Identify which cell holds the provided text, then report its (X, Y) central coordinate. 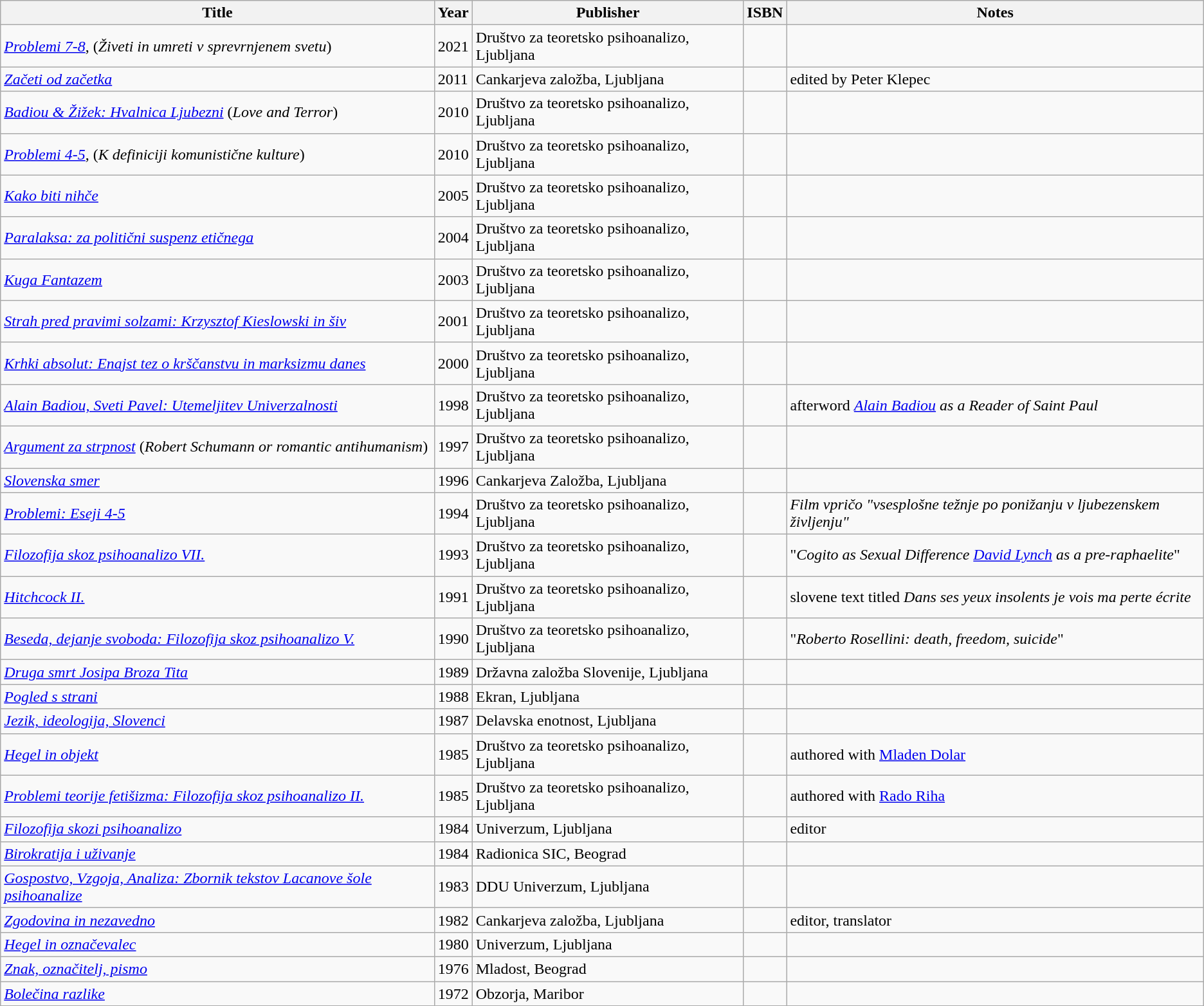
Birokratija i uživanje (217, 854)
DDU Univerzum, Ljubljana (608, 886)
Title (217, 13)
Kuga Fantazem (217, 279)
2005 (453, 196)
1980 (453, 944)
1991 (453, 597)
editor (995, 829)
Problemi 7-8, (Živeti in umreti v sprevrnjenem svetu) (217, 46)
"Roberto Rosellini: death, freedom, suicide" (995, 639)
Film vpričo "vsesplošne težnje po ponižanju v ljubezenskem življenju" (995, 513)
edited by Peter Klepec (995, 79)
Publisher (608, 13)
Year (453, 13)
Badiou & Žižek: Hvalnica Ljubezni (Love and Terror) (217, 112)
Strah pred pravimi solzami: Krzysztof Kieslowski in šiv (217, 322)
1993 (453, 556)
1976 (453, 969)
Hegel in označevalec (217, 944)
Delavska enotnost, Ljubljana (608, 721)
Filozofija skozi psihoanalizo (217, 829)
1989 (453, 672)
Zgodovina in nezavedno (217, 920)
1987 (453, 721)
2021 (453, 46)
Slovenska smer (217, 480)
1990 (453, 639)
Alain Badiou, Sveti Pavel: Utemeljitev Univerzalnosti (217, 405)
2001 (453, 322)
Državna založba Slovenije, Ljubljana (608, 672)
Hegel in objekt (217, 754)
2011 (453, 79)
Bolečina razlike (217, 994)
Ekran, Ljubljana (608, 697)
1994 (453, 513)
authored with Rado Riha (995, 796)
afterword Alain Badiou as a Reader of Saint Paul (995, 405)
Problemi: Eseji 4-5 (217, 513)
Hitchcock II. (217, 597)
1997 (453, 446)
Paralaksa: za politični suspenz etičnega (217, 238)
"Cogito as Sexual Difference David Lynch as a pre-raphaelite" (995, 556)
Cankarjeva Založba, Ljubljana (608, 480)
1982 (453, 920)
1998 (453, 405)
Filozofija skoz psihoanalizo VII. (217, 556)
Pogled s strani (217, 697)
Znak, označitelj, pismo (217, 969)
editor, translator (995, 920)
Druga smrt Josipa Broza Tita (217, 672)
Gospostvo, Vzgoja, Analiza: Zbornik tekstov Lacanove šole psihoanalize (217, 886)
Beseda, dejanje svoboda: Filozofija skoz psihoanalizo V. (217, 639)
2003 (453, 279)
1972 (453, 994)
2004 (453, 238)
Problemi 4-5, (K definiciji komunistične kulture) (217, 154)
ISBN (765, 13)
1983 (453, 886)
Notes (995, 13)
Jezik, ideologija, Slovenci (217, 721)
Kako biti nihče (217, 196)
Krhki absolut: Enajst tez o krščanstvu in marksizmu danes (217, 363)
1996 (453, 480)
Obzorja, Maribor (608, 994)
slovene text titled Dans ses yeux insolents je vois ma perte écrite (995, 597)
Mladost, Beograd (608, 969)
Radionica SIC, Beograd (608, 854)
Problemi teorije fetišizma: Filozofija skoz psihoanalizo II. (217, 796)
authored with Mladen Dolar (995, 754)
1988 (453, 697)
Argument za strpnost (Robert Schumann or romantic antihumanism) (217, 446)
2000 (453, 363)
Začeti od začetka (217, 79)
